Output the (x, y) coordinate of the center of the cell containing the given text.  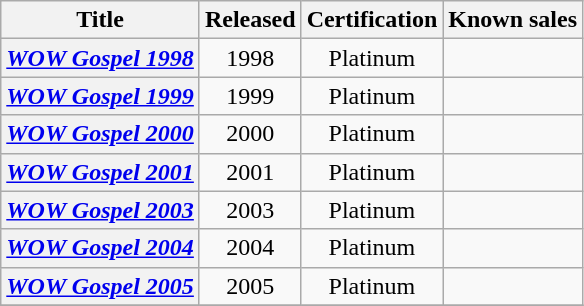
WOW Gospel 2005 (100, 286)
Title (100, 20)
WOW Gospel 2003 (100, 210)
Certification (372, 20)
2005 (250, 286)
1999 (250, 96)
2004 (250, 248)
2001 (250, 172)
Released (250, 20)
2000 (250, 134)
1998 (250, 58)
WOW Gospel 2000 (100, 134)
WOW Gospel 1998 (100, 58)
2003 (250, 210)
WOW Gospel 1999 (100, 96)
WOW Gospel 2001 (100, 172)
WOW Gospel 2004 (100, 248)
Known sales (513, 20)
